From the cell containing the given text, extract its center point as [x, y] coordinate. 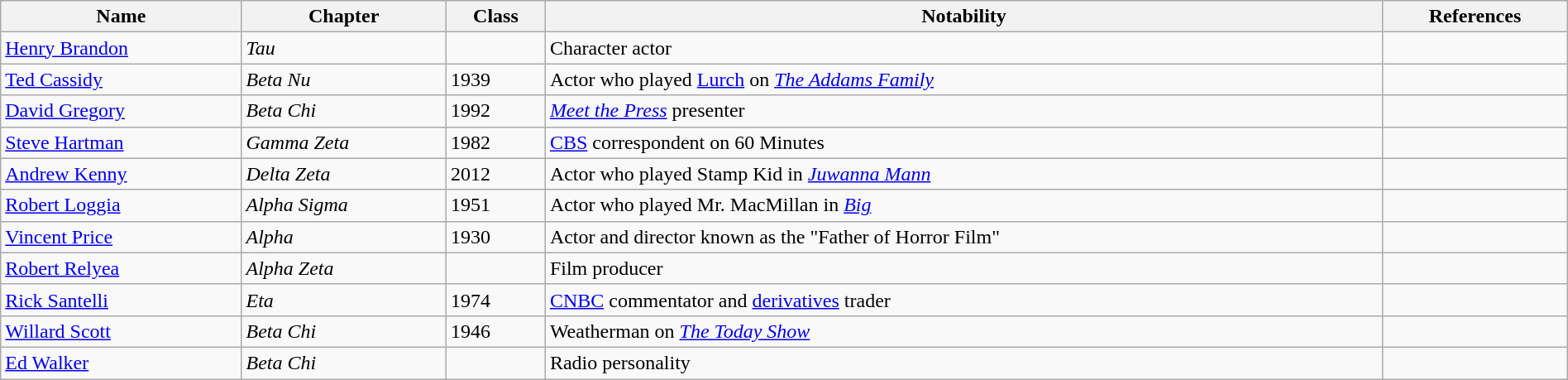
Class [495, 17]
Beta Nu [344, 79]
Actor who played Stamp Kid in Juwanna Mann [963, 174]
Eta [344, 300]
David Gregory [121, 111]
Radio personality [963, 363]
Gamma Zeta [344, 142]
1930 [495, 237]
Ed Walker [121, 363]
Andrew Kenny [121, 174]
1982 [495, 142]
Alpha [344, 237]
Vincent Price [121, 237]
References [1475, 17]
1939 [495, 79]
Film producer [963, 268]
2012 [495, 174]
CBS correspondent on 60 Minutes [963, 142]
Alpha Zeta [344, 268]
Meet the Press presenter [963, 111]
Actor who played Lurch on The Addams Family [963, 79]
Notability [963, 17]
Robert Loggia [121, 205]
Delta Zeta [344, 174]
Chapter [344, 17]
Henry Brandon [121, 48]
Alpha Sigma [344, 205]
CNBC commentator and derivatives trader [963, 300]
Steve Hartman [121, 142]
1974 [495, 300]
1946 [495, 331]
Ted Cassidy [121, 79]
Actor and director known as the "Father of Horror Film" [963, 237]
Tau [344, 48]
Weatherman on The Today Show [963, 331]
Name [121, 17]
Character actor [963, 48]
Robert Relyea [121, 268]
Willard Scott [121, 331]
1992 [495, 111]
Rick Santelli [121, 300]
Actor who played Mr. MacMillan in Big [963, 205]
1951 [495, 205]
